Determine the (X, Y) coordinate at the center of the cell enclosing the given text.  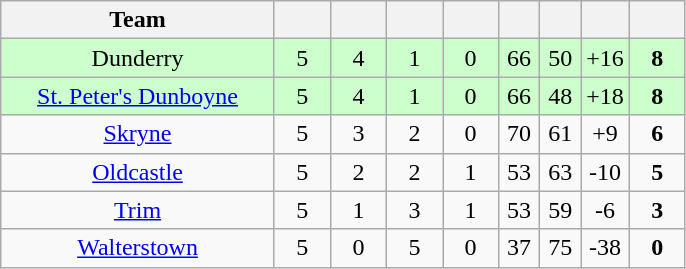
+9 (606, 134)
+18 (606, 96)
St. Peter's Dunboyne (138, 96)
Dunderry (138, 58)
63 (560, 172)
Trim (138, 210)
70 (520, 134)
Team (138, 20)
Walterstown (138, 248)
37 (520, 248)
48 (560, 96)
-6 (606, 210)
-10 (606, 172)
50 (560, 58)
61 (560, 134)
6 (657, 134)
-38 (606, 248)
+16 (606, 58)
75 (560, 248)
Skryne (138, 134)
Oldcastle (138, 172)
59 (560, 210)
